Return the [x, y] coordinate for the center point of the cell that contains the specified text.  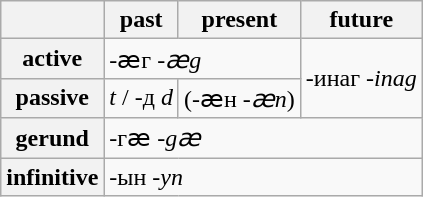
present [239, 20]
-гӕ -gӕ [263, 138]
active [52, 59]
-инаг -inag [361, 78]
(-ӕн -ӕn) [239, 98]
future [361, 20]
infinitive [52, 177]
past [142, 20]
t / -д d [142, 98]
passive [52, 98]
gerund [52, 138]
-ын -yn [263, 177]
-ӕг -ӕg [202, 59]
